Locate the cell with the specified text and output its (X, Y) center coordinate. 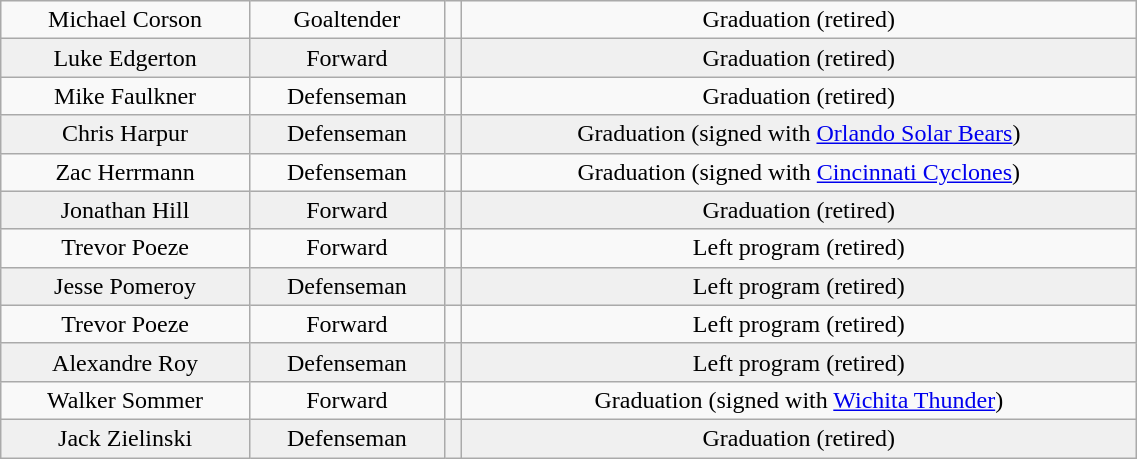
Graduation (signed with Cincinnati Cyclones) (799, 172)
Graduation (signed with Orlando Solar Bears) (799, 134)
Luke Edgerton (126, 58)
Mike Faulkner (126, 96)
Goaltender (346, 20)
Walker Sommer (126, 400)
Zac Herrmann (126, 172)
Chris Harpur (126, 134)
Graduation (signed with Wichita Thunder) (799, 400)
Jesse Pomeroy (126, 286)
Jonathan Hill (126, 210)
Jack Zielinski (126, 438)
Alexandre Roy (126, 362)
Michael Corson (126, 20)
